Determine the [X, Y] coordinate at the center of the cell enclosing the given text.  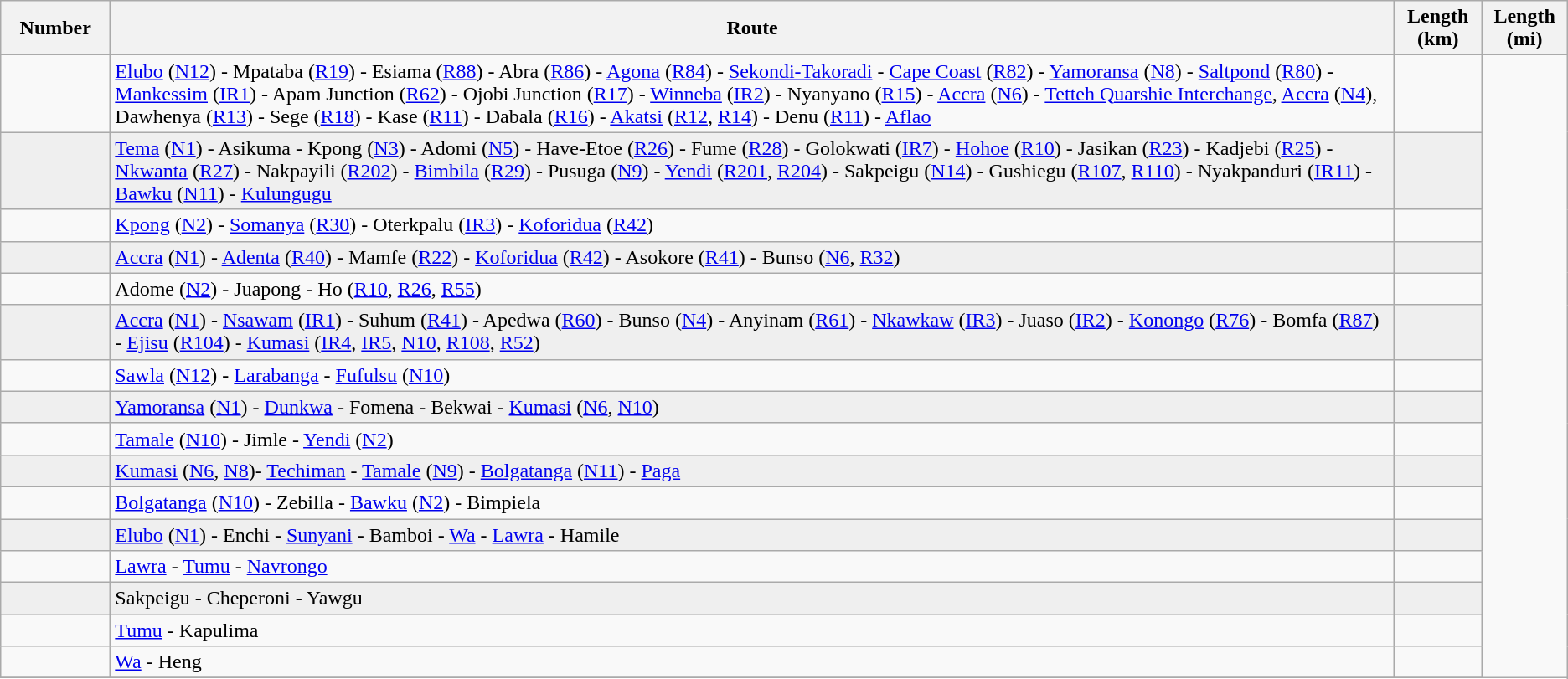
Sakpeigu - Cheperoni - Yawgu [752, 599]
Bolgatanga (N10) - Zebilla - Bawku (N2) - Bimpiela [752, 502]
Route [752, 28]
Tamale (N10) - Jimle - Yendi (N2) [752, 439]
Accra (N1) - Adenta (R40) - Mamfe (R22) - Koforidua (R42) - Asokore (R41) - Bunso (N6, R32) [752, 257]
Adome (N2) - Juapong - Ho (R10, R26, R55) [752, 289]
Kpong (N2) - Somanya (R30) - Oterkpalu (IR3) - Koforidua (R42) [752, 225]
Wa - Heng [752, 662]
Length (mi) [1524, 28]
Kumasi (N6, N8)- Techiman - Tamale (N9) - Bolgatanga (N11) - Paga [752, 471]
Yamoransa (N1) - Dunkwa - Fomena - Bekwai - Kumasi (N6, N10) [752, 407]
Lawra - Tumu - Navrongo [752, 567]
Length (km) [1437, 28]
Sawla (N12) - Larabanga - Fufulsu (N10) [752, 375]
Tumu - Kapulima [752, 630]
Number [55, 28]
Elubo (N1) - Enchi - Sunyani - Bamboi - Wa - Lawra - Hamile [752, 535]
